Return [X, Y] of the center of cell containing provided text 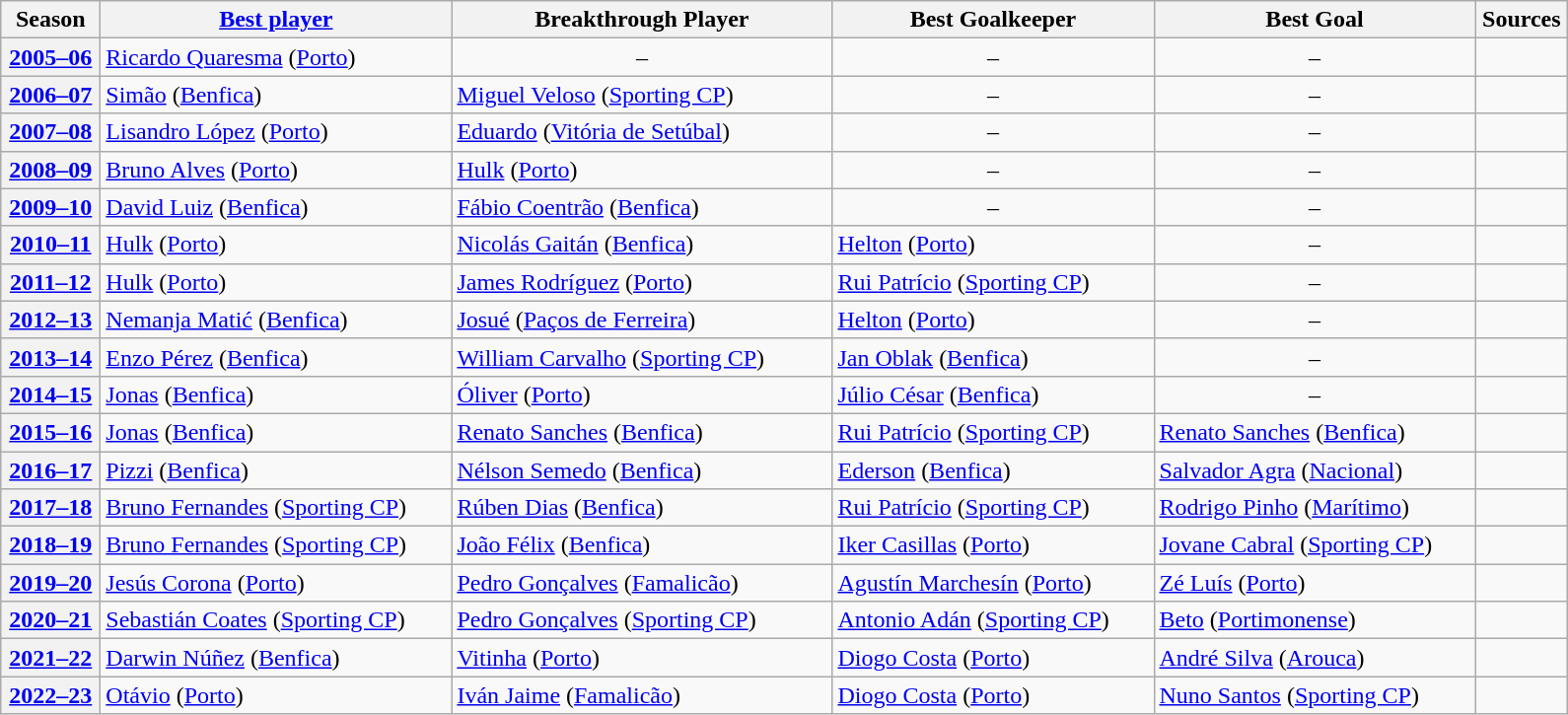
2012–13 [51, 320]
Darwin Núñez (Benfica) [276, 658]
Fábio Coentrão (Benfica) [642, 207]
Ricardo Quaresma (Porto) [276, 57]
Miguel Veloso (Sporting CP) [642, 95]
Best player [276, 20]
Vitinha (Porto) [642, 658]
2011–12 [51, 282]
Jan Oblak (Benfica) [993, 357]
2022–23 [51, 695]
Iker Casillas (Porto) [993, 545]
Pedro Gonçalves (Famalicão) [642, 583]
Sebastián Coates (Sporting CP) [276, 620]
Zé Luís (Porto) [1315, 583]
Rúben Dias (Benfica) [642, 508]
2006–07 [51, 95]
Júlio César (Benfica) [993, 394]
2021–22 [51, 658]
James Rodríguez (Porto) [642, 282]
Rodrigo Pinho (Marítimo) [1315, 508]
Nélson Semedo (Benfica) [642, 470]
Antonio Adán (Sporting CP) [993, 620]
Agustín Marchesín (Porto) [993, 583]
2020–21 [51, 620]
Jesús Corona (Porto) [276, 583]
William Carvalho (Sporting CP) [642, 357]
Simão (Benfica) [276, 95]
Salvador Agra (Nacional) [1315, 470]
Josué (Paços de Ferreira) [642, 320]
David Luiz (Benfica) [276, 207]
João Félix (Benfica) [642, 545]
Sources [1522, 20]
Best Goalkeeper [993, 20]
André Silva (Arouca) [1315, 658]
Otávio (Porto) [276, 695]
2007–08 [51, 132]
2010–11 [51, 245]
Iván Jaime (Famalicão) [642, 695]
2015–16 [51, 432]
Nuno Santos (Sporting CP) [1315, 695]
Jovane Cabral (Sporting CP) [1315, 545]
2018–19 [51, 545]
Best Goal [1315, 20]
Nicolás Gaitán (Benfica) [642, 245]
Pizzi (Benfica) [276, 470]
Óliver (Porto) [642, 394]
Nemanja Matić (Benfica) [276, 320]
Bruno Alves (Porto) [276, 170]
2008–09 [51, 170]
Breakthrough Player [642, 20]
2013–14 [51, 357]
2005–06 [51, 57]
2016–17 [51, 470]
2014–15 [51, 394]
Enzo Pérez (Benfica) [276, 357]
2009–10 [51, 207]
2019–20 [51, 583]
Lisandro López (Porto) [276, 132]
Beto (Portimonense) [1315, 620]
2017–18 [51, 508]
Eduardo (Vitória de Setúbal) [642, 132]
Ederson (Benfica) [993, 470]
Season [51, 20]
Pedro Gonçalves (Sporting CP) [642, 620]
